Find where the given text appears and provide that cell's center as (X, Y) coordinate. 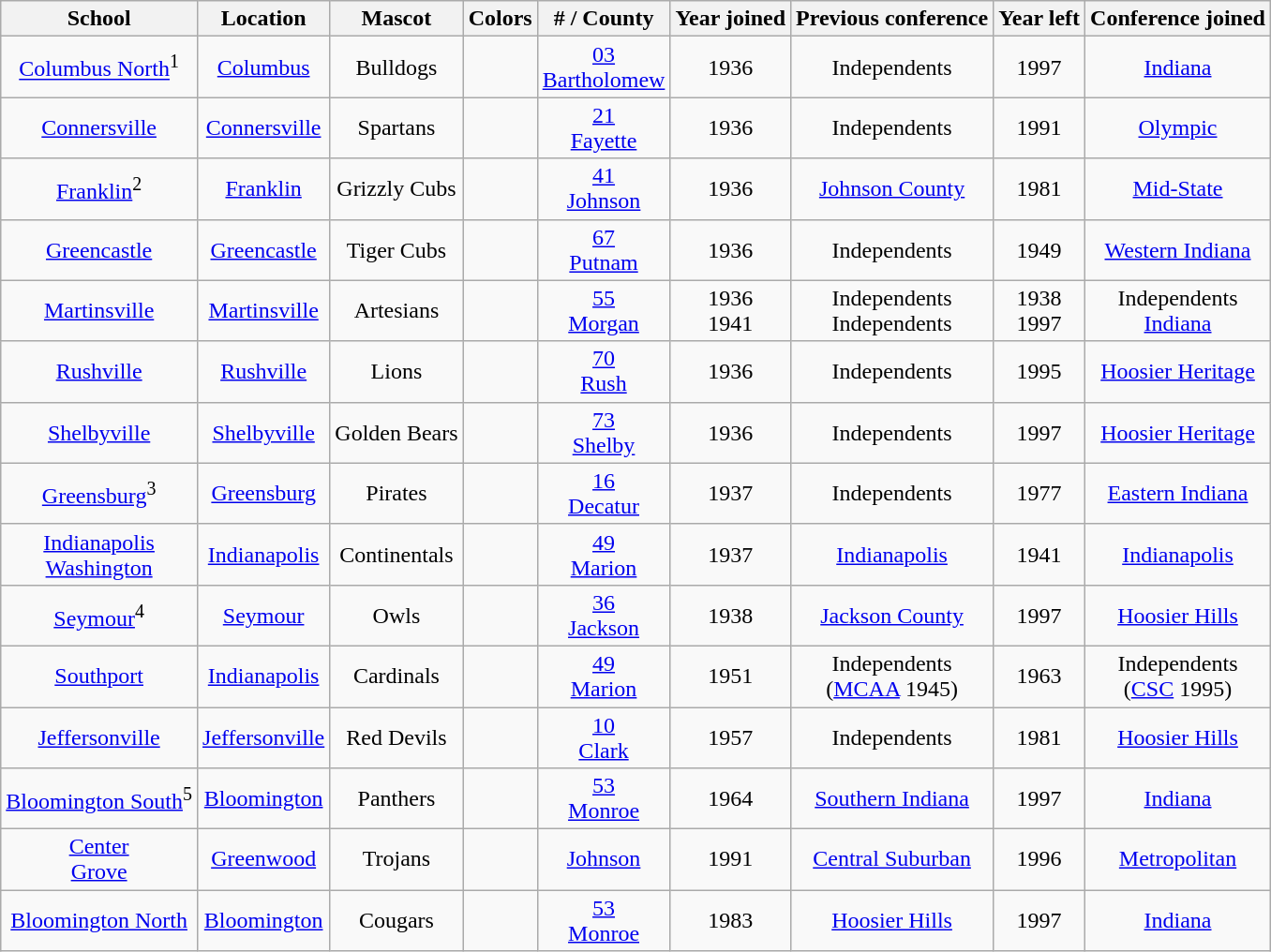
Year joined (731, 19)
Seymour4 (99, 615)
1951 (731, 677)
Center Grove (99, 860)
IndependentsIndependents (892, 311)
Conference joined (1178, 19)
Johnson County (892, 189)
Bloomington South5 (99, 798)
19361941 (731, 311)
Columbus (264, 67)
Year left (1039, 19)
Eastern Indiana (1178, 493)
1938 (731, 615)
Panthers (396, 798)
Cardinals (396, 677)
Previous conference (892, 19)
73 Shelby (604, 433)
10 Clark (604, 736)
Central Suburban (892, 860)
70 Rush (604, 371)
School (99, 19)
Grizzly Cubs (396, 189)
Independents(CSC 1995) (1178, 677)
Owls (396, 615)
49Marion (604, 555)
Independents(MCAA 1945) (892, 677)
41 Johnson (604, 189)
55 Morgan (604, 311)
1995 (1039, 371)
1977 (1039, 493)
67 Putnam (604, 249)
1963 (1039, 677)
Red Devils (396, 736)
Jackson County (892, 615)
36 Jackson (604, 615)
Mid-State (1178, 189)
03 Bartholomew (604, 67)
1949 (1039, 249)
Southern Indiana (892, 798)
Greensburg (264, 493)
Bloomington North (99, 920)
Artesians (396, 311)
19381997 (1039, 311)
Spartans (396, 127)
Southport (99, 677)
Location (264, 19)
Tiger Cubs (396, 249)
Cougars (396, 920)
Mascot (396, 19)
Golden Bears (396, 433)
IndependentsIndiana (1178, 311)
Franklin2 (99, 189)
# / County (604, 19)
Continentals (396, 555)
49 Marion (604, 677)
Johnson (604, 860)
Trojans (396, 860)
Olympic (1178, 127)
Western Indiana (1178, 249)
Metropolitan (1178, 860)
Bulldogs (396, 67)
16 Decatur (604, 493)
Greenwood (264, 860)
Indianapolis Washington (99, 555)
Colors (501, 19)
1964 (731, 798)
1941 (1039, 555)
Seymour (264, 615)
1996 (1039, 860)
1957 (731, 736)
Greensburg3 (99, 493)
Columbus North1 (99, 67)
21 Fayette (604, 127)
1983 (731, 920)
Lions (396, 371)
Franklin (264, 189)
Pirates (396, 493)
